Capture the cell that displays the provided text and extract its [X, Y] central coordinate. 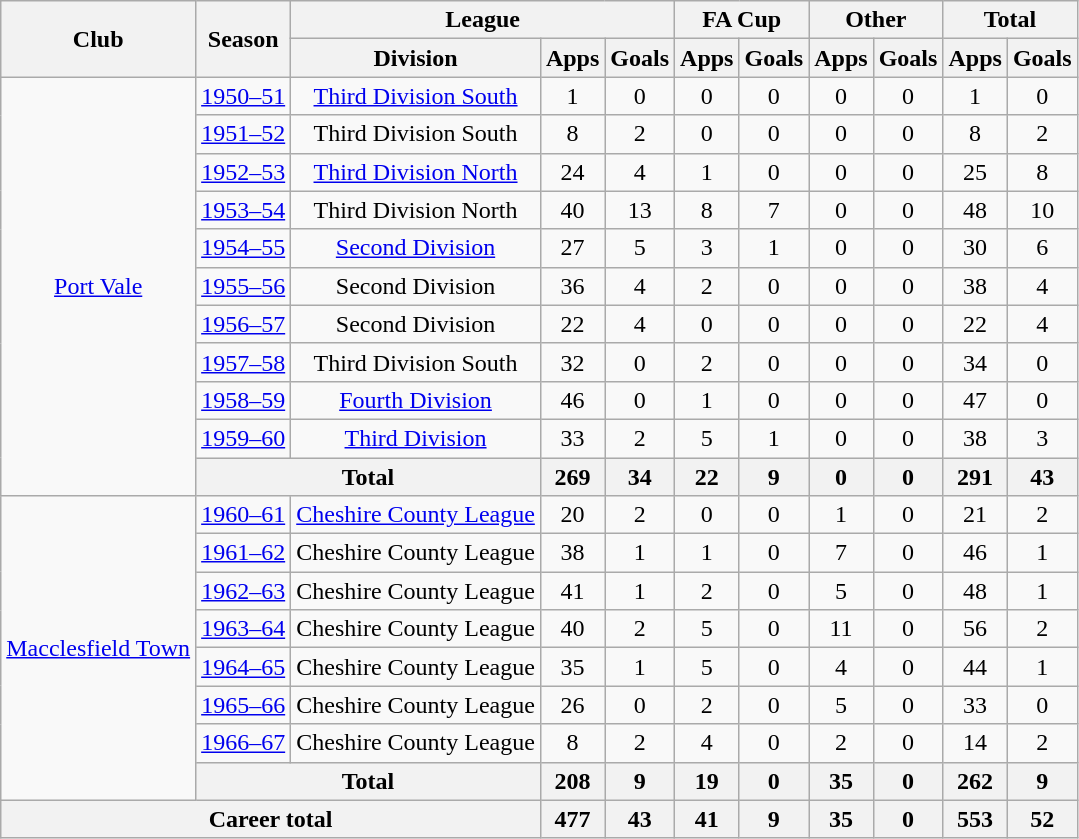
291 [975, 477]
Port Vale [98, 286]
1961–62 [244, 553]
19 [707, 781]
1952–53 [244, 172]
Third Division [416, 438]
52 [1042, 819]
1956–57 [244, 324]
League [483, 20]
36 [572, 286]
14 [975, 743]
21 [975, 515]
Career total [271, 819]
Club [98, 39]
1953–54 [244, 210]
269 [572, 477]
1950–51 [244, 96]
13 [640, 210]
1966–67 [244, 743]
1962–63 [244, 591]
553 [975, 819]
1955–56 [244, 286]
477 [572, 819]
30 [975, 248]
208 [572, 781]
1960–61 [244, 515]
47 [975, 400]
1957–58 [244, 362]
Season [244, 39]
32 [572, 362]
27 [572, 248]
Other [876, 20]
1958–59 [244, 400]
11 [841, 629]
1954–55 [244, 248]
Division [416, 58]
26 [572, 705]
1964–65 [244, 667]
1963–64 [244, 629]
Fourth Division [416, 400]
20 [572, 515]
Macclesfield Town [98, 648]
25 [975, 172]
FA Cup [742, 20]
10 [1042, 210]
262 [975, 781]
1965–66 [244, 705]
1959–60 [244, 438]
6 [1042, 248]
24 [572, 172]
44 [975, 667]
1951–52 [244, 134]
56 [975, 629]
